Find where the given text appears and provide that cell's center as [x, y] coordinate. 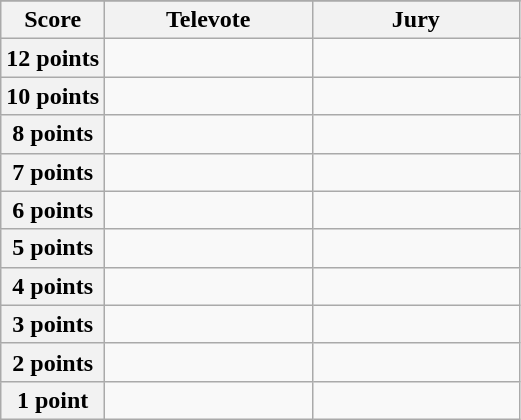
2 points [53, 362]
5 points [53, 248]
Score [53, 20]
6 points [53, 210]
8 points [53, 134]
Televote [209, 20]
1 point [53, 400]
7 points [53, 172]
10 points [53, 96]
3 points [53, 324]
12 points [53, 58]
4 points [53, 286]
Jury [416, 20]
